Pinpoint the cell where the given text exists, returning its (X, Y) midpoint coordinate. 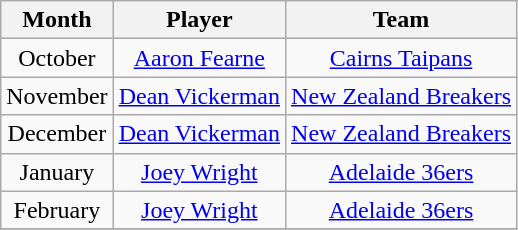
October (57, 58)
Cairns Taipans (402, 58)
November (57, 96)
Team (402, 20)
Month (57, 20)
January (57, 172)
December (57, 134)
Aaron Fearne (199, 58)
Player (199, 20)
February (57, 210)
